Locate the cell with the specified text and output its [x, y] center coordinate. 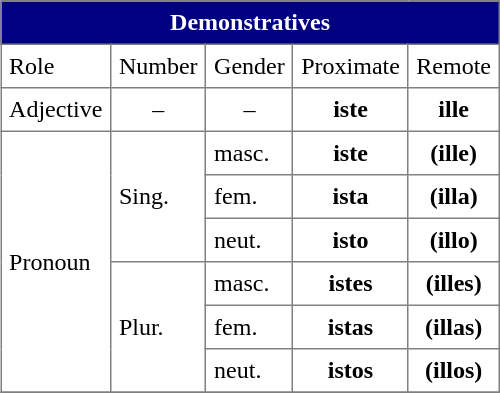
(illa) [454, 197]
Role [56, 66]
isto [350, 240]
Number [158, 66]
Plur. [158, 327]
Proximate [350, 66]
(illes) [454, 284]
Sing. [158, 196]
Demonstratives [250, 23]
Pronoun [56, 262]
(ille) [454, 153]
Adjective [56, 110]
(illos) [454, 371]
istas [350, 327]
ista [350, 197]
Gender [250, 66]
istos [350, 371]
(illo) [454, 240]
(illas) [454, 327]
Remote [454, 66]
istes [350, 284]
ille [454, 110]
